Identify which cell holds the provided text, then report its (x, y) central coordinate. 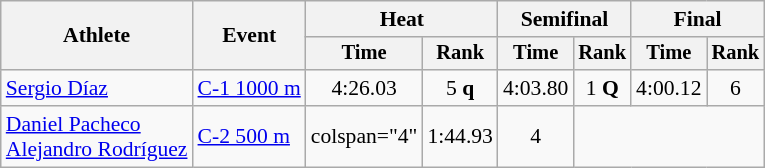
6 (736, 88)
Daniel PachecoAlejandro Rodríguez (97, 136)
Semifinal (564, 19)
4:00.12 (668, 88)
Final (698, 19)
4:26.03 (364, 88)
Athlete (97, 36)
Event (250, 36)
C-1 1000 m (250, 88)
4 (536, 136)
1:44.93 (460, 136)
4:03.80 (536, 88)
Sergio Díaz (97, 88)
Heat (402, 19)
C-2 500 m (250, 136)
1 Q (602, 88)
5 q (460, 88)
colspan="4" (364, 136)
